For the text-containing cell, return its midpoint in (X, Y) coordinate format. 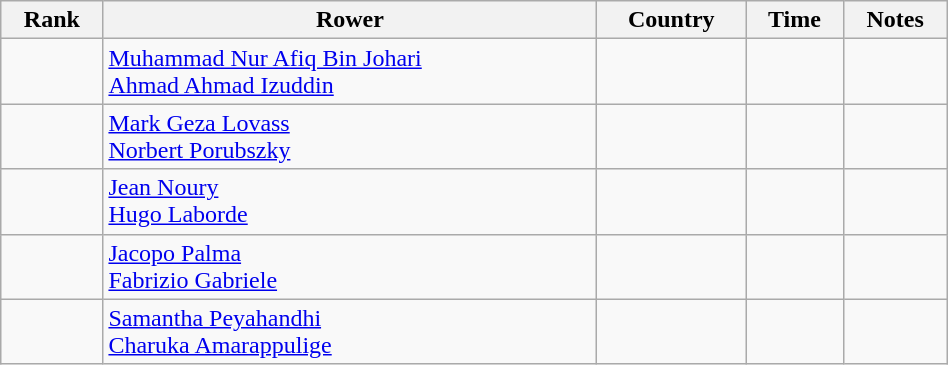
Jean NouryHugo Laborde (350, 202)
Rank (52, 20)
Mark Geza LovassNorbert Porubszky (350, 136)
Samantha PeyahandhiCharuka Amarappulige (350, 332)
Time (794, 20)
Muhammad Nur Afiq Bin JohariAhmad Ahmad Izuddin (350, 72)
Notes (895, 20)
Country (672, 20)
Rower (350, 20)
Jacopo PalmaFabrizio Gabriele (350, 266)
